Output the (X, Y) coordinate of the center of the cell containing the given text.  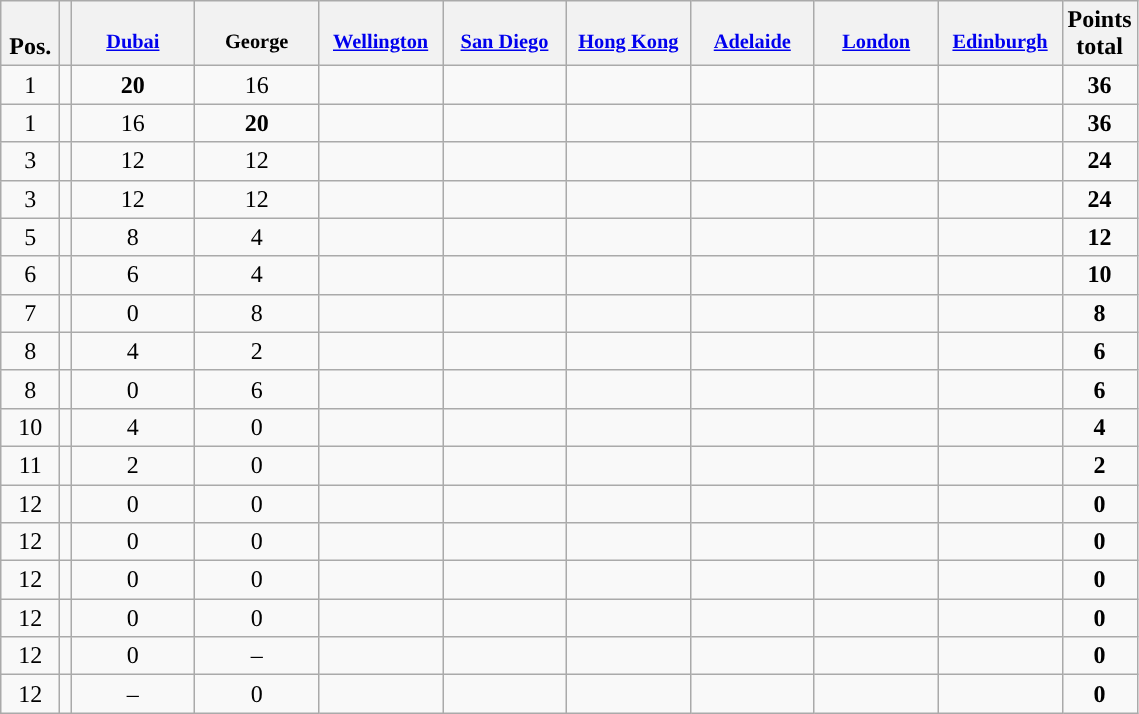
11 (30, 465)
Hong Kong (628, 34)
Pos. (30, 34)
Pointstotal (1100, 34)
Edinburgh (1000, 34)
London (876, 34)
5 (30, 237)
Adelaide (752, 34)
San Diego (505, 34)
Dubai (133, 34)
George (257, 34)
7 (30, 313)
Wellington (381, 34)
